Return the (x, y) coordinate for the center point of the cell that contains the specified text.  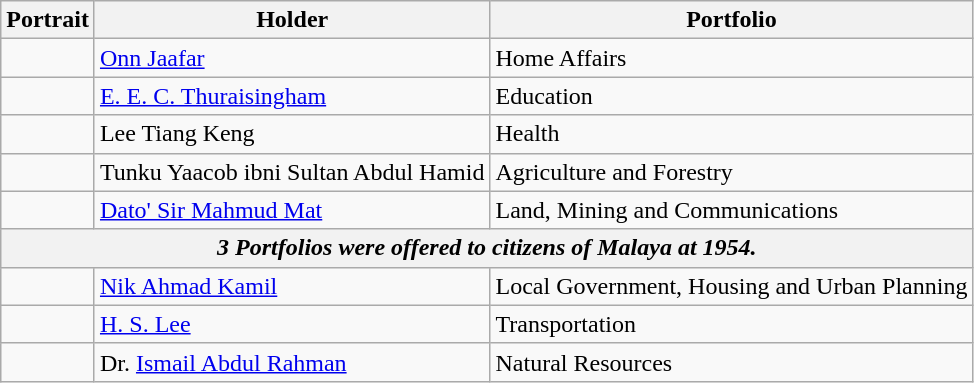
Holder (292, 20)
Lee Tiang Keng (292, 134)
H. S. Lee (292, 324)
Home Affairs (732, 58)
Dato' Sir Mahmud Mat (292, 210)
Education (732, 96)
3 Portfolios were offered to citizens of Malaya at 1954. (487, 248)
Local Government, Housing and Urban Planning (732, 286)
Health (732, 134)
Land, Mining and Communications (732, 210)
Onn Jaafar (292, 58)
Agriculture and Forestry (732, 172)
Natural Resources (732, 362)
Dr. Ismail Abdul Rahman (292, 362)
E. E. C. Thuraisingham (292, 96)
Transportation (732, 324)
Portrait (48, 20)
Tunku Yaacob ibni Sultan Abdul Hamid (292, 172)
Portfolio (732, 20)
Nik Ahmad Kamil (292, 286)
